Detect which cell encompasses the target text, then output its [X, Y] center coordinate. 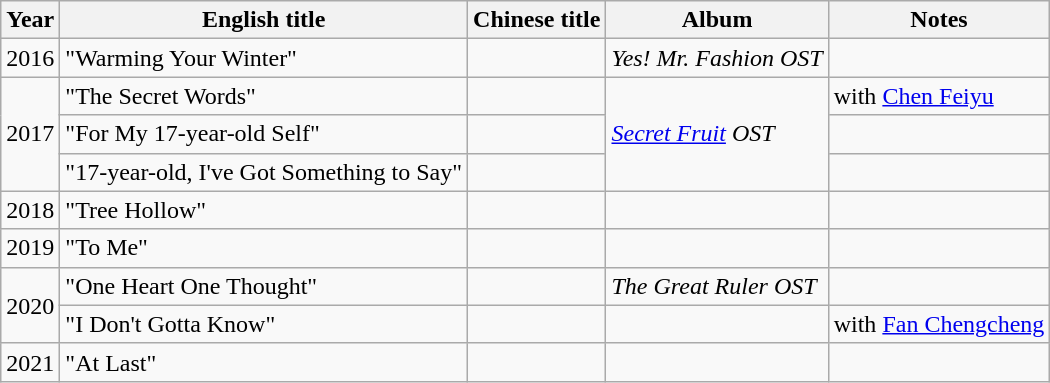
Secret Fruit OST [717, 134]
2020 [30, 305]
Album [717, 20]
2019 [30, 248]
Notes [939, 20]
"The Secret Words" [264, 96]
with Fan Chengcheng [939, 324]
2018 [30, 210]
English title [264, 20]
Chinese title [537, 20]
"One Heart One Thought" [264, 286]
"I Don't Gotta Know" [264, 324]
"To Me" [264, 248]
2021 [30, 362]
Year [30, 20]
2016 [30, 58]
"For My 17-year-old Self" [264, 134]
"At Last" [264, 362]
2017 [30, 134]
with Chen Feiyu [939, 96]
"Warming Your Winter" [264, 58]
"Tree Hollow" [264, 210]
Yes! Mr. Fashion OST [717, 58]
The Great Ruler OST [717, 286]
"17-year-old, I've Got Something to Say" [264, 172]
